Extract the (x, y) coordinate from the center of the cell holding the provided text.  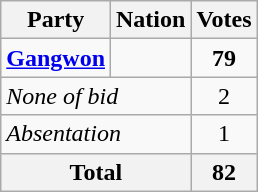
79 (224, 58)
1 (224, 134)
Party (56, 20)
82 (224, 172)
Nation (151, 20)
Total (96, 172)
Absentation (96, 134)
2 (224, 96)
None of bid (96, 96)
Gangwon (56, 58)
Votes (224, 20)
